Extract the (x, y) coordinate from the center of the cell holding the provided text.  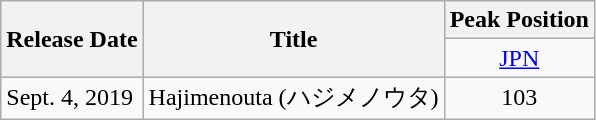
Title (294, 39)
Sept. 4, 2019 (72, 98)
103 (519, 98)
Peak Position (519, 20)
Hajimenouta (ハジメノウタ) (294, 98)
Release Date (72, 39)
JPN (519, 58)
